Identify which cell holds the provided text, then report its [X, Y] central coordinate. 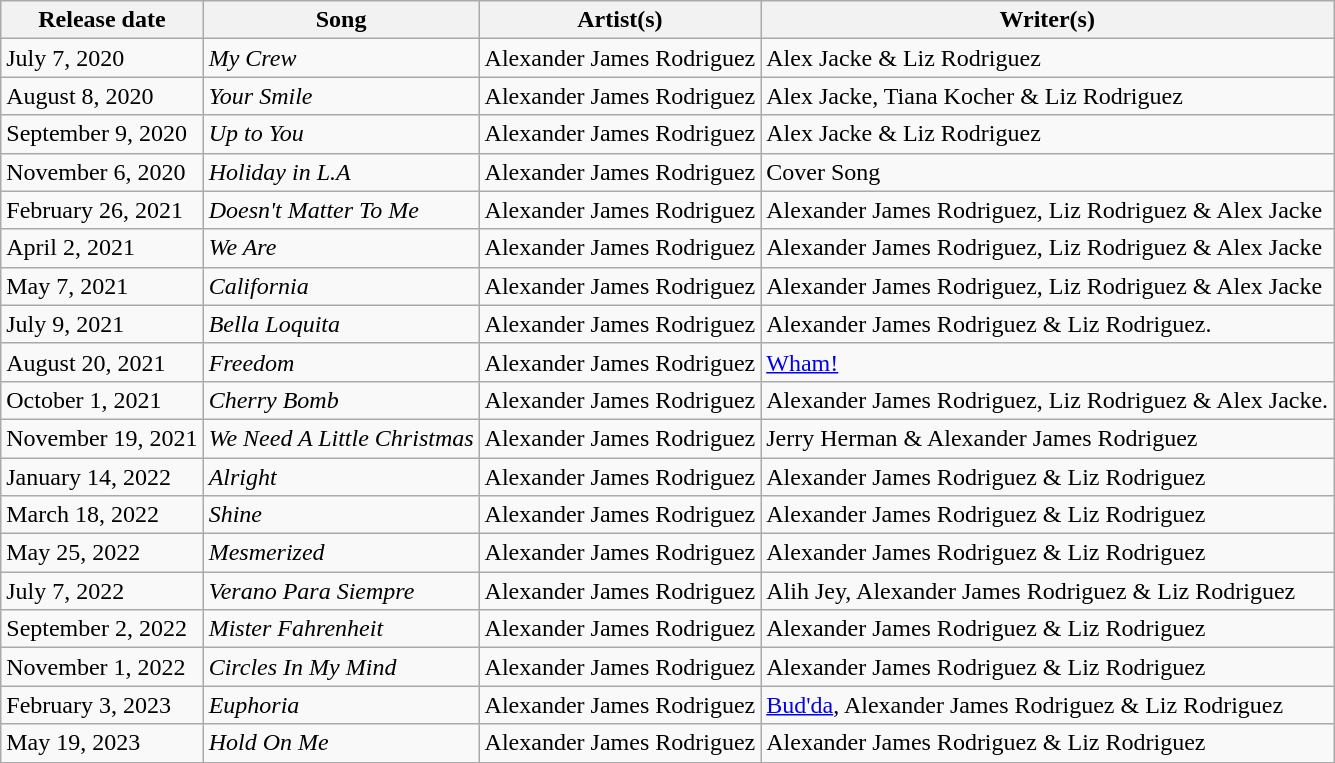
Mesmerized [341, 553]
Alih Jey, Alexander James Rodriguez & Liz Rodriguez [1048, 591]
January 14, 2022 [102, 477]
November 1, 2022 [102, 667]
November 19, 2021 [102, 438]
Bella Loquita [341, 324]
Circles In My Mind [341, 667]
Song [341, 20]
Bud'da, Alexander James Rodriguez & Liz Rodriguez [1048, 705]
Hold On Me [341, 743]
July 7, 2022 [102, 591]
Cherry Bomb [341, 400]
We Are [341, 248]
Your Smile [341, 96]
California [341, 286]
Alexander James Rodriguez, Liz Rodriguez & Alex Jacke. [1048, 400]
April 2, 2021 [102, 248]
Freedom [341, 362]
July 9, 2021 [102, 324]
Wham! [1048, 362]
May 25, 2022 [102, 553]
May 7, 2021 [102, 286]
Doesn't Matter To Me [341, 210]
Jerry Herman & Alexander James Rodriguez [1048, 438]
Verano Para Siempre [341, 591]
Holiday in L.A [341, 172]
October 1, 2021 [102, 400]
Alexander James Rodriguez & Liz Rodriguez. [1048, 324]
March 18, 2022 [102, 515]
Mister Fahrenheit [341, 629]
September 9, 2020 [102, 134]
My Crew [341, 58]
February 26, 2021 [102, 210]
Alright [341, 477]
February 3, 2023 [102, 705]
Release date [102, 20]
Up to You [341, 134]
September 2, 2022 [102, 629]
August 20, 2021 [102, 362]
May 19, 2023 [102, 743]
We Need A Little Christmas [341, 438]
Euphoria [341, 705]
July 7, 2020 [102, 58]
August 8, 2020 [102, 96]
Cover Song [1048, 172]
Artist(s) [620, 20]
Shine [341, 515]
Alex Jacke, Tiana Kocher & Liz Rodriguez [1048, 96]
Writer(s) [1048, 20]
November 6, 2020 [102, 172]
